Output the (x, y) coordinate of the center of the cell containing the given text.  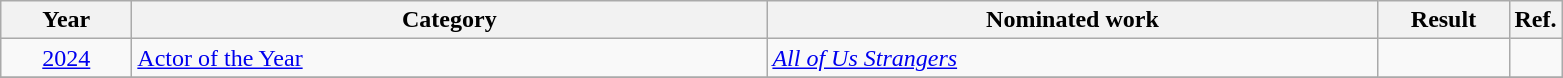
2024 (66, 58)
Category (450, 20)
All of Us Strangers (1072, 58)
Actor of the Year (450, 58)
Ref. (1536, 20)
Result (1444, 20)
Nominated work (1072, 20)
Year (66, 20)
